Provide the (X, Y) coordinate of the cell's center where the given text is located.  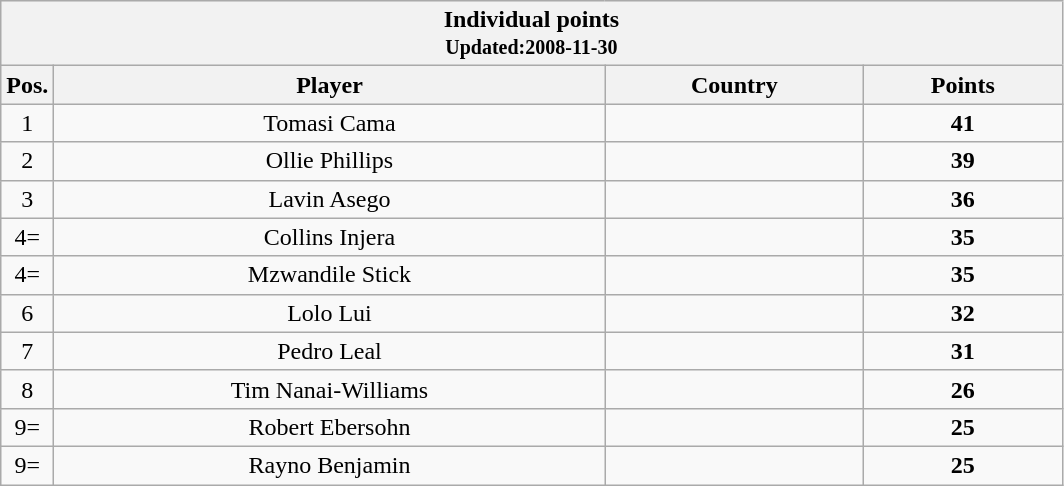
Collins Injera (330, 237)
36 (963, 199)
6 (28, 313)
Player (330, 85)
Mzwandile Stick (330, 275)
Points (963, 85)
26 (963, 389)
Tim Nanai-Williams (330, 389)
32 (963, 313)
Lolo Lui (330, 313)
7 (28, 351)
8 (28, 389)
41 (963, 123)
31 (963, 351)
Pos. (28, 85)
Tomasi Cama (330, 123)
2 (28, 161)
Ollie Phillips (330, 161)
39 (963, 161)
Lavin Asego (330, 199)
Robert Ebersohn (330, 427)
Individual points Updated:2008-11-30 (532, 34)
Rayno Benjamin (330, 465)
Country (734, 85)
1 (28, 123)
3 (28, 199)
Pedro Leal (330, 351)
